Capture the cell that displays the provided text and extract its [X, Y] central coordinate. 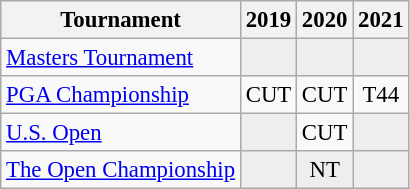
2020 [325, 20]
PGA Championship [121, 95]
Tournament [121, 20]
NT [325, 170]
T44 [381, 95]
2019 [268, 20]
The Open Championship [121, 170]
Masters Tournament [121, 58]
2021 [381, 20]
U.S. Open [121, 133]
